Find where the given text appears and provide that cell's center as [x, y] coordinate. 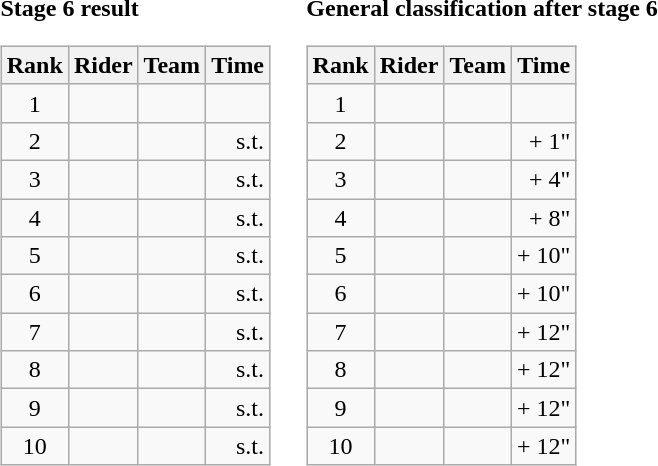
+ 8" [543, 217]
+ 4" [543, 179]
+ 1" [543, 141]
